Identify which cell holds the provided text, then report its (X, Y) central coordinate. 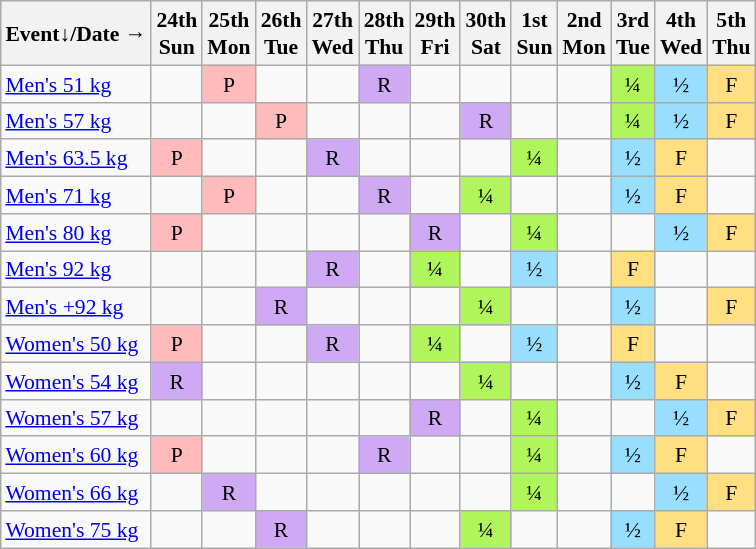
4thWed (681, 33)
24thSun (176, 33)
Women's 54 kg (76, 380)
Men's 63.5 kg (76, 158)
30thSat (486, 33)
2ndMon (584, 33)
5thThu (732, 33)
Men's 92 kg (76, 268)
Men's 80 kg (76, 232)
Men's 71 kg (76, 194)
Women's 57 kg (76, 418)
1stSun (534, 33)
Men's 51 kg (76, 84)
Men's 57 kg (76, 120)
3rdTue (633, 33)
Event↓/Date → (76, 33)
28thThu (384, 33)
Women's 66 kg (76, 492)
25thMon (228, 33)
29thFri (436, 33)
Women's 75 kg (76, 528)
27thWed (333, 33)
Women's 60 kg (76, 454)
Men's +92 kg (76, 306)
26thTue (282, 33)
Women's 50 kg (76, 344)
